Locate the cell with the specified text and output its [X, Y] center coordinate. 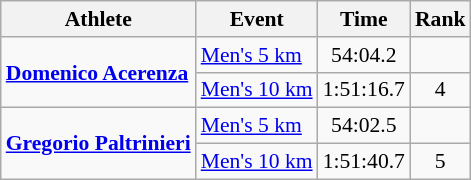
Domenico Acerenza [98, 72]
54:02.5 [364, 126]
Athlete [98, 19]
Gregorio Paltrinieri [98, 144]
1:51:40.7 [364, 162]
1:51:16.7 [364, 90]
Time [364, 19]
54:04.2 [364, 55]
Event [257, 19]
4 [440, 90]
Rank [440, 19]
5 [440, 162]
